Detect which cell encompasses the target text, then output its (X, Y) center coordinate. 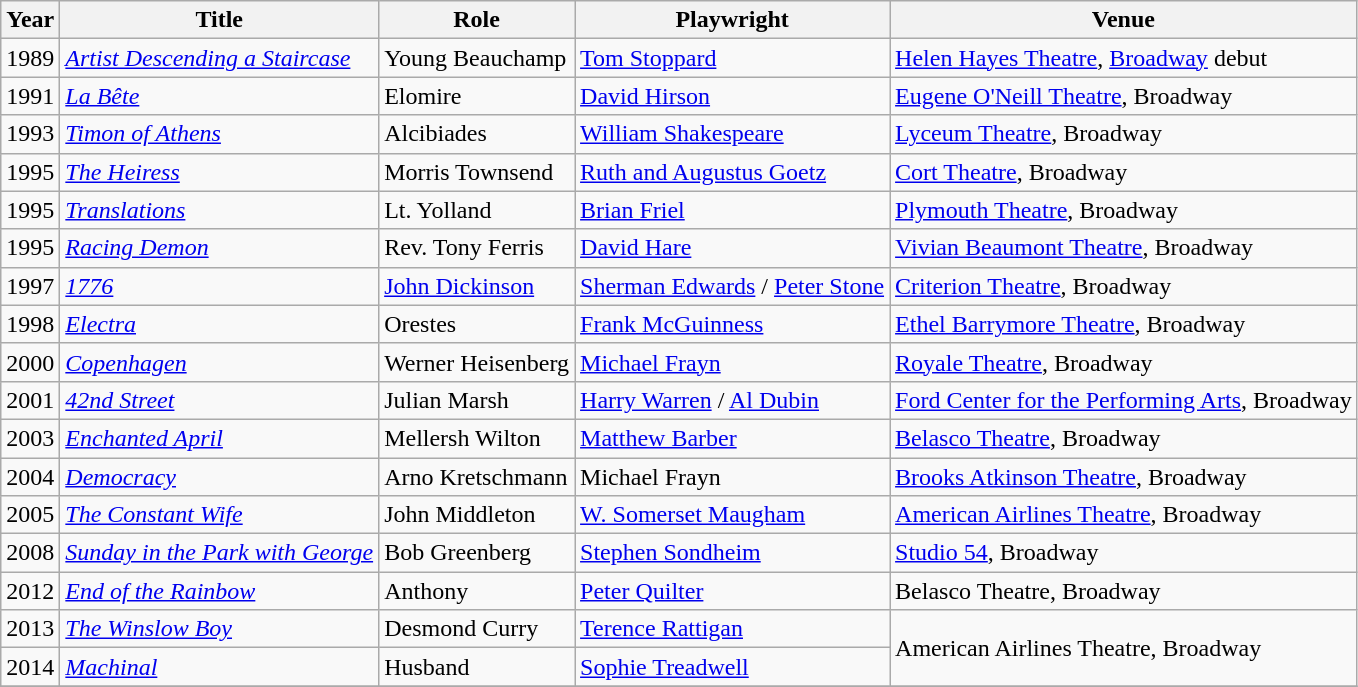
Cort Theatre, Broadway (1124, 172)
Anthony (477, 591)
Bob Greenberg (477, 553)
Mellersh Wilton (477, 438)
Playwright (732, 20)
1989 (30, 58)
Artist Descending a Staircase (220, 58)
1991 (30, 96)
Helen Hayes Theatre, Broadway debut (1124, 58)
Desmond Curry (477, 629)
2004 (30, 477)
Brooks Atkinson Theatre, Broadway (1124, 477)
Husband (477, 667)
Ruth and Augustus Goetz (732, 172)
42nd Street (220, 400)
David Hare (732, 248)
Young Beauchamp (477, 58)
2012 (30, 591)
Ford Center for the Performing Arts, Broadway (1124, 400)
Racing Demon (220, 248)
David Hirson (732, 96)
2014 (30, 667)
1997 (30, 286)
1998 (30, 324)
2000 (30, 362)
Sunday in the Park with George (220, 553)
John Dickinson (477, 286)
Terence Rattigan (732, 629)
Role (477, 20)
Arno Kretschmann (477, 477)
Royale Theatre, Broadway (1124, 362)
Orestes (477, 324)
Elomire (477, 96)
Werner Heisenberg (477, 362)
Eugene O'Neill Theatre, Broadway (1124, 96)
Peter Quilter (732, 591)
Brian Friel (732, 210)
Rev. Tony Ferris (477, 248)
Democracy (220, 477)
Vivian Beaumont Theatre, Broadway (1124, 248)
Alcibiades (477, 134)
Timon of Athens (220, 134)
Matthew Barber (732, 438)
Title (220, 20)
John Middleton (477, 515)
Lyceum Theatre, Broadway (1124, 134)
Frank McGuinness (732, 324)
The Winslow Boy (220, 629)
2013 (30, 629)
Translations (220, 210)
Stephen Sondheim (732, 553)
Ethel Barrymore Theatre, Broadway (1124, 324)
2005 (30, 515)
Harry Warren / Al Dubin (732, 400)
Criterion Theatre, Broadway (1124, 286)
Lt. Yolland (477, 210)
Machinal (220, 667)
1993 (30, 134)
End of the Rainbow (220, 591)
Sherman Edwards / Peter Stone (732, 286)
W. Somerset Maugham (732, 515)
Morris Townsend (477, 172)
Year (30, 20)
Copenhagen (220, 362)
2003 (30, 438)
Enchanted April (220, 438)
Sophie Treadwell (732, 667)
1776 (220, 286)
Electra (220, 324)
Julian Marsh (477, 400)
2001 (30, 400)
Plymouth Theatre, Broadway (1124, 210)
2008 (30, 553)
The Heiress (220, 172)
Tom Stoppard (732, 58)
Studio 54, Broadway (1124, 553)
The Constant Wife (220, 515)
Venue (1124, 20)
William Shakespeare (732, 134)
La Bête (220, 96)
